Search for the cell housing the specified text and yield its (X, Y) center coordinate. 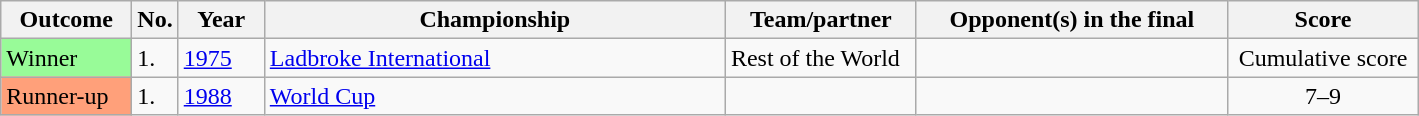
Winner (66, 58)
No. (155, 20)
7–9 (1322, 96)
Cumulative score (1322, 58)
Outcome (66, 20)
Rest of the World (820, 58)
1975 (221, 58)
Runner-up (66, 96)
Score (1322, 20)
1988 (221, 96)
Year (221, 20)
World Cup (494, 96)
Opponent(s) in the final (1072, 20)
Championship (494, 20)
Ladbroke International (494, 58)
Team/partner (820, 20)
